Pinpoint the cell where the given text exists, returning its [X, Y] midpoint coordinate. 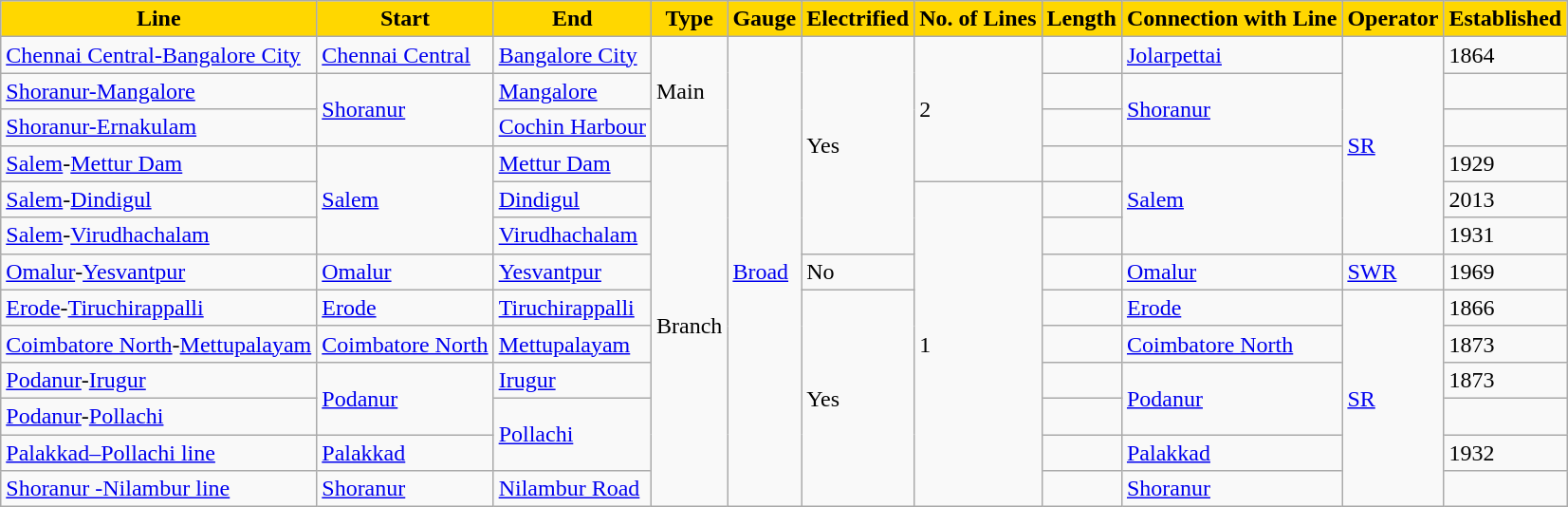
Dindigul [572, 199]
Pollachi [572, 434]
1864 [1505, 55]
Mettupalayam [572, 344]
Gauge [765, 19]
1929 [1505, 163]
Connection with Line [1231, 19]
Mangalore [572, 91]
Shoranur-Ernakulam [159, 127]
2013 [1505, 199]
Start [405, 19]
Salem-Dindigul [159, 199]
Bangalore City [572, 55]
Electrified [858, 19]
Nilambur Road [572, 489]
No. of Lines [978, 19]
Shoranur -Nilambur line [159, 489]
Line [159, 19]
2 [978, 109]
Palakkad–Pollachi line [159, 453]
No [858, 272]
Yesvantpur [572, 272]
1932 [1505, 453]
Established [1505, 19]
Broad [765, 272]
Irugur [572, 380]
Chennai Central [405, 55]
1 [978, 344]
Salem-Mettur Dam [159, 163]
1931 [1505, 235]
Mettur Dam [572, 163]
Omalur-Yesvantpur [159, 272]
SWR [1393, 272]
Jolarpettai [1231, 55]
Virudhachalam [572, 235]
Tiruchirappalli [572, 308]
Main [689, 91]
Operator [1393, 19]
Branch [689, 327]
Podanur-Irugur [159, 380]
Coimbatore North-Mettupalayam [159, 344]
Salem-Virudhachalam [159, 235]
1866 [1505, 308]
Podanur-Pollachi [159, 416]
Shoranur-Mangalore [159, 91]
Length [1081, 19]
Chennai Central-Bangalore City [159, 55]
Type [689, 19]
Erode-Tiruchirappalli [159, 308]
End [572, 19]
1969 [1505, 272]
Cochin Harbour [572, 127]
